Pinpoint the cell where the given text exists, returning its (x, y) midpoint coordinate. 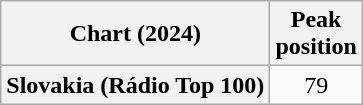
Chart (2024) (136, 34)
Slovakia (Rádio Top 100) (136, 85)
Peakposition (316, 34)
79 (316, 85)
